Return the (x, y) coordinate for the center point of the cell that contains the specified text.  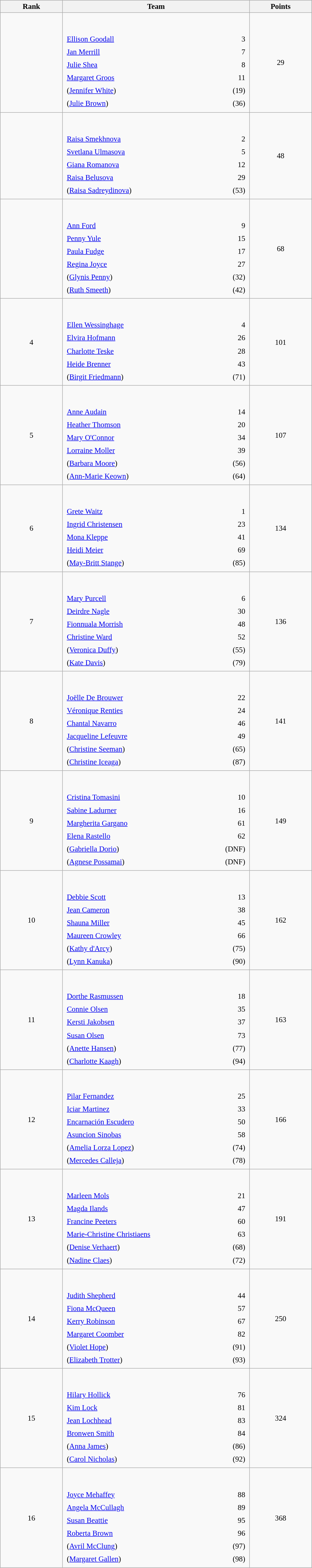
82 (228, 1334)
Margherita Gargano (132, 823)
Pilar Fernandez (139, 1096)
89 (228, 1507)
Raisa Smekhnova (139, 139)
(19) (226, 91)
Cristina Tomasini (132, 797)
1 (228, 511)
(Gabriella Dorio) (132, 849)
47 (233, 1209)
52 (228, 637)
Anne Audain 14 Heather Thomson 20 Mary O'Connor 34 Lorraine Moller 39 (Barbara Moore) (56) (Ann-Marie Keown) (64) (156, 435)
(71) (228, 377)
Ellison Goodall 3 Jan Merrill 7 Julie Shea 8 Margaret Groos 11 (Jennifer White) (19) (Julie Brown) (36) (156, 63)
37 (228, 1022)
Marie-Christine Christiaens (142, 1234)
35 (228, 1009)
(May-Britt Stange) (137, 563)
Hilary Hollick (135, 1395)
Jan Merrill (135, 52)
39 (229, 451)
25 (230, 1096)
Ellen Wessinghage 4 Elvira Hofmann 26 Charlotte Teske 28 Heide Brenner 43 (Birgit Friedmann) (71) (156, 342)
(Avril McClung) (137, 1546)
250 (280, 1318)
(Anette Hansen) (137, 1048)
(55) (228, 650)
(Birgit Friedmann) (137, 377)
(75) (228, 948)
58 (230, 1135)
81 (226, 1408)
(Glynis Penny) (134, 277)
Christine Ward (137, 637)
(Mercedes Calleja) (139, 1161)
Grete Waitz (137, 511)
Iciar Martinez (139, 1109)
Deirdre Nagle (137, 611)
(Agnese Possamai) (132, 862)
Heidi Meier (137, 550)
Marleen Mols 21 Magda Ilands 47 Francine Peeters 60 Marie-Christine Christiaens 63 (Denise Verhaert) (68) (Nadine Claes) (72) (156, 1219)
Mona Kleppe (137, 537)
(Barbara Moore) (138, 463)
84 (226, 1434)
(79) (228, 663)
Debbie Scott 13 Jean Cameron 38 Shauna Miller 45 Maureen Crowley 66 (Kathy d'Arcy) (75) (Lynn Kanuka) (90) (156, 920)
26 (228, 338)
Véronique Renties (138, 711)
Marleen Mols (142, 1196)
(Christine Iceaga) (138, 762)
Pilar Fernandez 25 Iciar Martinez 33 Encarnación Escudero 50 Asuncion Sinobas 58 (Amelia Lorza Lopez) (74) (Mercedes Calleja) (78) (156, 1119)
141 (280, 721)
Francine Peeters (142, 1222)
(Veronica Duffy) (137, 650)
(42) (225, 290)
(Christine Seeman) (138, 749)
Joyce Mehaffey (137, 1494)
Encarnación Escudero (139, 1122)
67 (228, 1321)
(Amelia Lorza Lopez) (139, 1148)
Debbie Scott (136, 897)
Ingrid Christensen (137, 524)
83 (226, 1421)
(Kathy d'Arcy) (136, 948)
Roberta Brown (137, 1533)
61 (222, 823)
324 (280, 1418)
Fiona McQueen (137, 1308)
191 (280, 1219)
(68) (233, 1247)
88 (228, 1494)
46 (229, 724)
27 (225, 264)
Regina Joyce (134, 264)
17 (225, 251)
163 (280, 1020)
Ellison Goodall (135, 39)
Judith Shepherd (137, 1295)
Julie Shea (135, 65)
(Ann-Marie Keown) (138, 476)
20 (229, 425)
Shauna Miller (136, 923)
Bronwen Smith (135, 1434)
Svetlana Ulmasova (139, 152)
134 (280, 528)
33 (230, 1109)
Paula Fudge (134, 251)
136 (280, 621)
3 (226, 39)
(Julie Brown) (135, 104)
Magda Ilands (142, 1209)
Charlotte Teske (137, 351)
(56) (229, 463)
Elvira Hofmann (137, 338)
Connie Olsen (137, 1009)
Joëlle De Brouwer 22 Véronique Renties 24 Chantal Navarro 46 Jacqueline Lefeuvre 49 (Christine Seeman) (65) (Christine Iceaga) (87) (156, 721)
Mary Purcell (137, 598)
Kerry Robinson (137, 1321)
49 (229, 736)
Rank (32, 7)
76 (226, 1395)
Susan Beattie (137, 1520)
Jean Cameron (136, 910)
62 (222, 836)
(91) (228, 1347)
Joëlle De Brouwer (138, 698)
(36) (226, 104)
22 (229, 698)
30 (228, 611)
23 (228, 524)
(74) (230, 1148)
(86) (226, 1446)
44 (228, 1295)
162 (280, 920)
Asuncion Sinobas (139, 1135)
Fionnuala Morrish (137, 624)
(93) (228, 1360)
149 (280, 820)
Joyce Mehaffey 88 Angela McCullagh 89 Susan Beattie 95 Roberta Brown 96 (Avril McClung) (97) (Margaret Gallen) (98) (156, 1518)
34 (229, 437)
Points (280, 7)
Team (156, 7)
Sabine Ladurner (132, 810)
101 (280, 342)
66 (228, 935)
(78) (230, 1161)
(92) (226, 1459)
(87) (229, 762)
24 (229, 711)
Jean Lochhead (135, 1421)
63 (233, 1234)
Heide Brenner (137, 364)
(Lynn Kanuka) (136, 961)
60 (233, 1222)
Kersti Jakobsen (137, 1022)
Margaret Coomber (137, 1334)
(77) (228, 1048)
107 (280, 435)
Mary O'Connor (138, 437)
(Carol Nicholas) (135, 1459)
(65) (229, 749)
Susan Olsen (137, 1035)
Penny Yule (134, 238)
(Charlotte Kaagh) (137, 1061)
(Jennifer White) (135, 91)
Kim Lock (135, 1408)
(97) (228, 1546)
(94) (228, 1061)
(Denise Verhaert) (142, 1247)
28 (228, 351)
(Ruth Smeeth) (134, 290)
Elena Rastello (132, 836)
Mary Purcell 6 Deirdre Nagle 30 Fionnuala Morrish 48 Christine Ward 52 (Veronica Duffy) (55) (Kate Davis) (79) (156, 621)
(85) (228, 563)
41 (228, 537)
21 (233, 1196)
57 (228, 1308)
Grete Waitz 1 Ingrid Christensen 23 Mona Kleppe 41 Heidi Meier 69 (May-Britt Stange) (85) (156, 528)
Hilary Hollick 76 Kim Lock 81 Jean Lochhead 83 Bronwen Smith 84 (Anna James) (86) (Carol Nicholas) (92) (156, 1418)
(Elizabeth Trotter) (137, 1360)
Maureen Crowley (136, 935)
43 (228, 364)
2 (230, 139)
Margaret Groos (135, 78)
(53) (230, 190)
50 (230, 1122)
45 (228, 923)
Raisa Belusova (139, 177)
95 (228, 1520)
Giana Romanova (139, 164)
Ann Ford (134, 225)
73 (228, 1035)
Lorraine Moller (138, 451)
(Margaret Gallen) (137, 1559)
(72) (233, 1260)
Heather Thomson (138, 425)
Chantal Navarro (138, 724)
Dorthe Rasmussen 18 Connie Olsen 35 Kersti Jakobsen 37 Susan Olsen 73 (Anette Hansen) (77) (Charlotte Kaagh) (94) (156, 1020)
(Nadine Claes) (142, 1260)
Anne Audain (138, 412)
Judith Shepherd 44 Fiona McQueen 57 Kerry Robinson 67 Margaret Coomber 82 (Violet Hope) (91) (Elizabeth Trotter) (93) (156, 1318)
69 (228, 550)
(Violet Hope) (137, 1347)
Dorthe Rasmussen (137, 996)
Cristina Tomasini 10 Sabine Ladurner 16 Margherita Gargano 61 Elena Rastello 62 (Gabriella Dorio) (DNF) (Agnese Possamai) (DNF) (156, 820)
(Raisa Sadreydinova) (139, 190)
(98) (228, 1559)
68 (280, 249)
(Kate Davis) (137, 663)
Ann Ford 9 Penny Yule 15 Paula Fudge 17 Regina Joyce 27 (Glynis Penny) (32) (Ruth Smeeth) (42) (156, 249)
38 (228, 910)
18 (228, 996)
Jacqueline Lefeuvre (138, 736)
(64) (229, 476)
Angela McCullagh (137, 1507)
166 (280, 1119)
368 (280, 1518)
Raisa Smekhnova 2 Svetlana Ulmasova 5 Giana Romanova 12 Raisa Belusova 29 (Raisa Sadreydinova) (53) (156, 156)
(Anna James) (135, 1446)
96 (228, 1533)
(32) (225, 277)
(90) (228, 961)
Ellen Wessinghage (137, 325)
